Output the (x, y) coordinate of the center of the cell containing the given text.  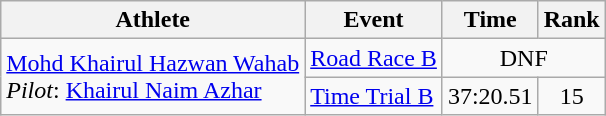
37:20.51 (490, 96)
Athlete (153, 20)
Mohd Khairul Hazwan WahabPilot: Khairul Naim Azhar (153, 77)
DNF (524, 58)
Event (374, 20)
Time (490, 20)
15 (572, 96)
Time Trial B (374, 96)
Road Race B (374, 58)
Rank (572, 20)
